Detect which cell encompasses the target text, then output its (x, y) center coordinate. 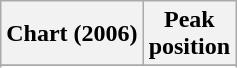
Chart (2006) (72, 34)
Peakposition (189, 34)
